For the text-containing cell, return its midpoint in [X, Y] coordinate format. 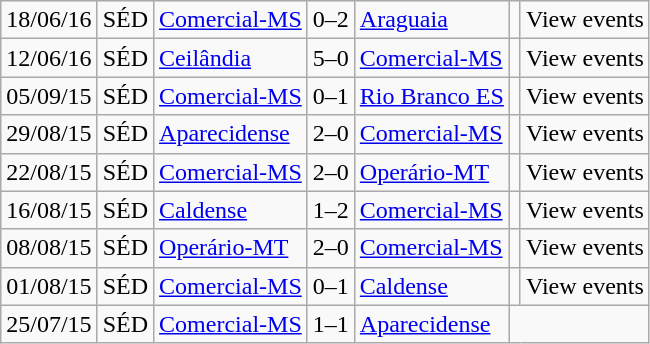
1–2 [330, 210]
Ceilândia [231, 58]
1–1 [330, 324]
22/08/15 [49, 172]
01/08/15 [49, 286]
5–0 [330, 58]
05/09/15 [49, 96]
25/07/15 [49, 324]
Rio Branco ES [432, 96]
08/08/15 [49, 248]
Araguaia [432, 20]
29/08/15 [49, 134]
18/06/16 [49, 20]
12/06/16 [49, 58]
16/08/15 [49, 210]
0–2 [330, 20]
